Scan for the cell matching the given text and deliver its (X, Y) coordinate at center. 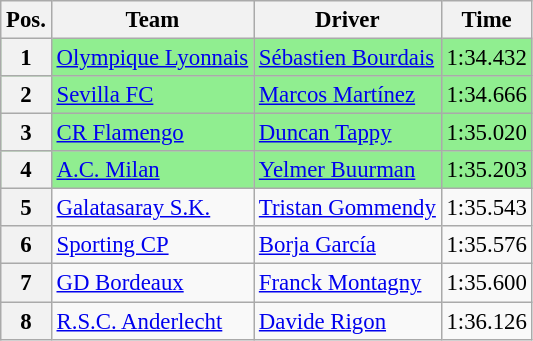
1:35.543 (486, 208)
Time (486, 20)
8 (26, 321)
5 (26, 208)
6 (26, 245)
Olympique Lyonnais (152, 58)
GD Bordeaux (152, 283)
Davide Rigon (348, 321)
Galatasaray S.K. (152, 208)
A.C. Milan (152, 170)
1:36.126 (486, 321)
1 (26, 58)
Pos. (26, 20)
1:35.020 (486, 133)
Tristan Gommendy (348, 208)
R.S.C. Anderlecht (152, 321)
4 (26, 170)
Marcos Martínez (348, 95)
3 (26, 133)
1:35.203 (486, 170)
Driver (348, 20)
Sevilla FC (152, 95)
Sébastien Bourdais (348, 58)
CR Flamengo (152, 133)
Franck Montagny (348, 283)
Duncan Tappy (348, 133)
1:34.432 (486, 58)
1:35.600 (486, 283)
7 (26, 283)
1:35.576 (486, 245)
Sporting CP (152, 245)
Yelmer Buurman (348, 170)
Borja García (348, 245)
Team (152, 20)
1:34.666 (486, 95)
2 (26, 95)
